Output the (X, Y) coordinate of the center of the cell containing the given text.  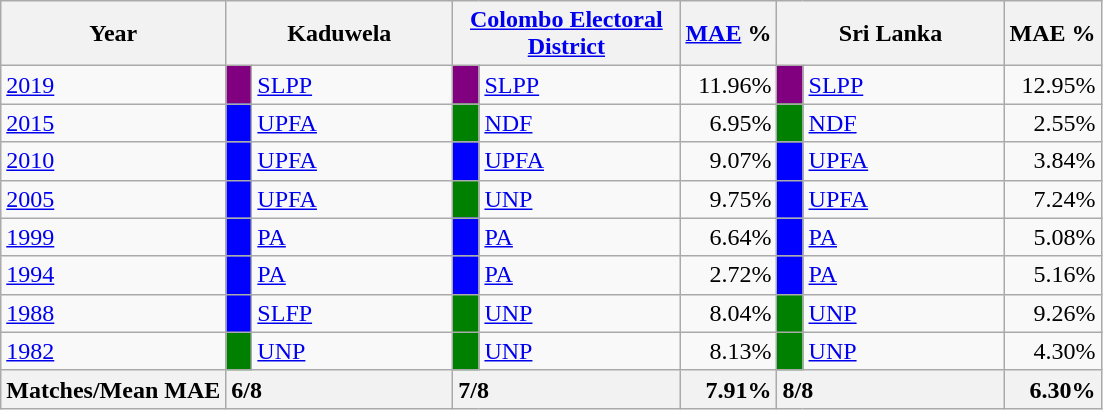
1988 (114, 313)
2010 (114, 161)
Matches/Mean MAE (114, 389)
2015 (114, 123)
Colombo Electoral District (566, 34)
9.26% (1052, 313)
1982 (114, 351)
6.64% (728, 237)
Sri Lanka (890, 34)
8/8 (890, 389)
4.30% (1052, 351)
7/8 (566, 389)
11.96% (728, 85)
9.07% (728, 161)
8.13% (728, 351)
5.08% (1052, 237)
7.91% (728, 389)
8.04% (728, 313)
6.30% (1052, 389)
SLFP (352, 313)
5.16% (1052, 275)
1994 (114, 275)
12.95% (1052, 85)
1999 (114, 237)
3.84% (1052, 161)
9.75% (728, 199)
Year (114, 34)
2.55% (1052, 123)
6.95% (728, 123)
2.72% (728, 275)
6/8 (340, 389)
7.24% (1052, 199)
2019 (114, 85)
Kaduwela (340, 34)
2005 (114, 199)
